Capture the cell that displays the provided text and extract its [x, y] central coordinate. 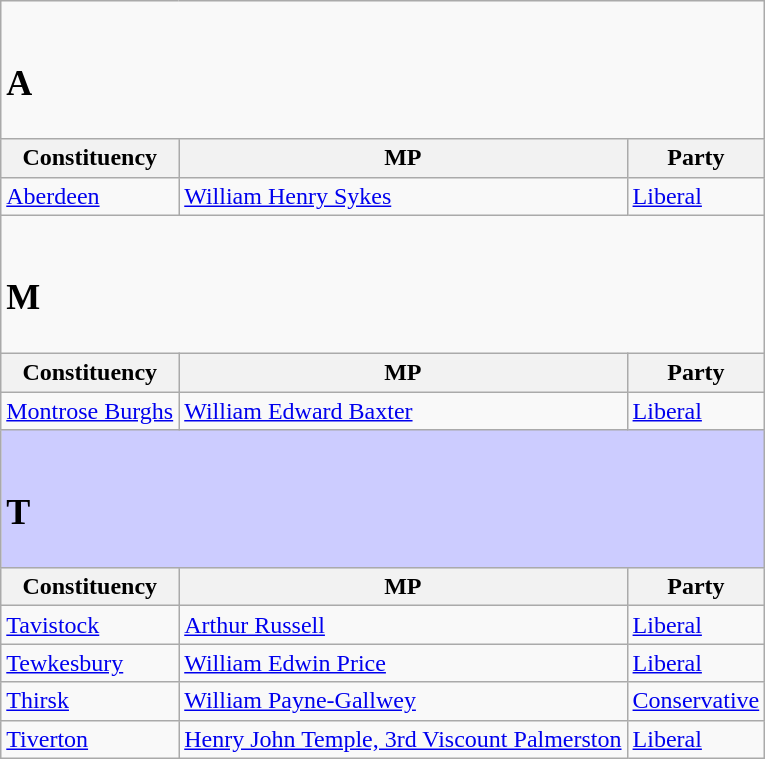
Montrose Burghs [90, 411]
William Edwin Price [403, 663]
Tiverton [90, 739]
William Payne-Gallwey [403, 701]
Tewkesbury [90, 663]
Conservative [696, 701]
T [383, 499]
Arthur Russell [403, 625]
William Henry Sykes [403, 196]
Thirsk [90, 701]
William Edward Baxter [403, 411]
Tavistock [90, 625]
Aberdeen [90, 196]
M [383, 284]
Henry John Temple, 3rd Viscount Palmerston [403, 739]
A [383, 70]
